Extract the [x, y] coordinate from the center of the cell holding the provided text.  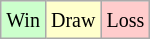
Win [24, 20]
Loss [126, 20]
Draw [72, 20]
